Scan for the cell matching the given text and deliver its [x, y] coordinate at center. 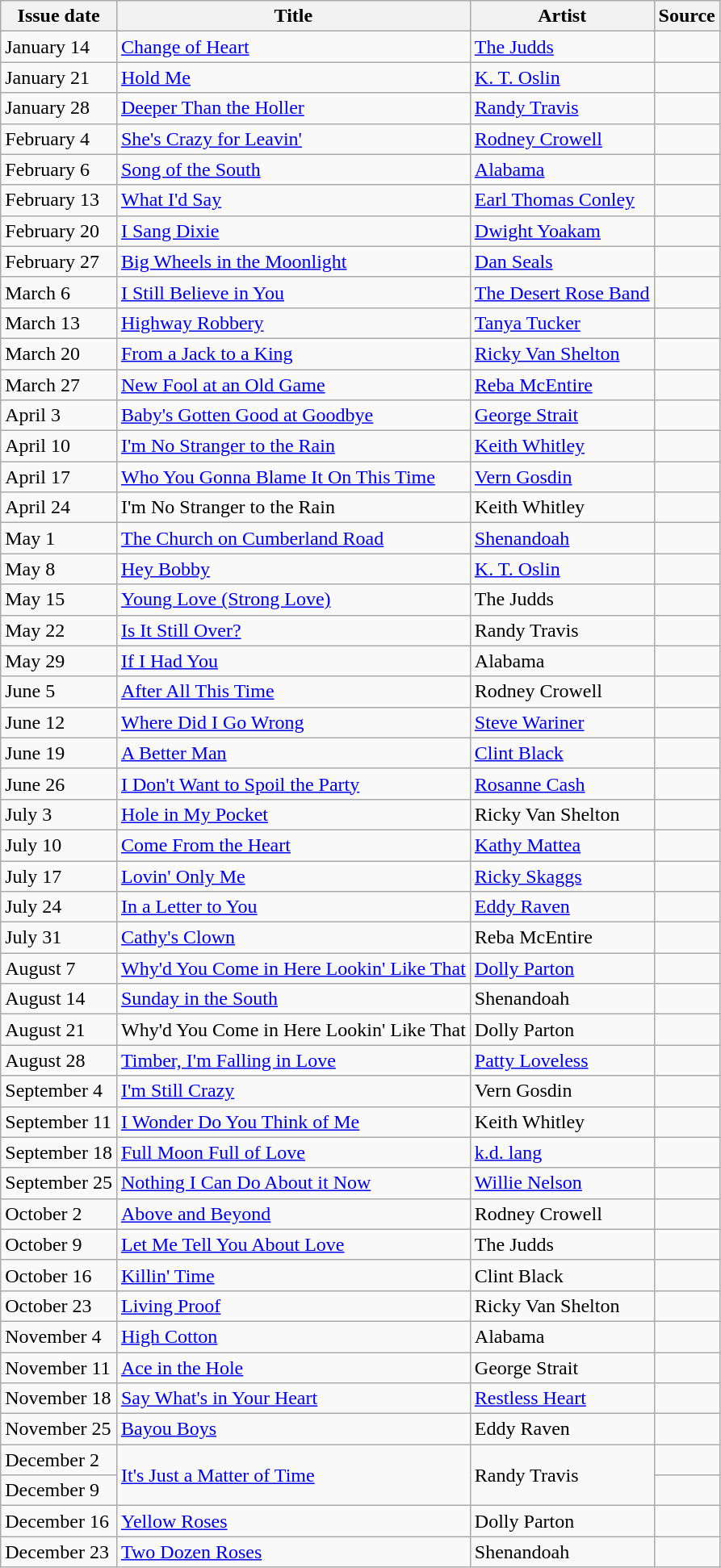
Come From the Heart [293, 845]
May 1 [59, 538]
Dan Seals [562, 261]
Say What's in Your Heart [293, 1399]
I Sang Dixie [293, 231]
January 14 [59, 47]
After All This Time [293, 692]
I'm Still Crazy [293, 1091]
I Wonder Do You Think of Me [293, 1122]
Bayou Boys [293, 1429]
Where Did I Go Wrong [293, 722]
If I Had You [293, 661]
April 10 [59, 446]
February 20 [59, 231]
Nothing I Can Do About it Now [293, 1183]
The Church on Cumberland Road [293, 538]
Restless Heart [562, 1399]
Hole in My Pocket [293, 814]
Source [686, 16]
Big Wheels in the Moonlight [293, 261]
October 16 [59, 1275]
May 29 [59, 661]
July 17 [59, 876]
Yellow Roses [293, 1521]
July 3 [59, 814]
Patty Loveless [562, 1060]
December 23 [59, 1552]
September 4 [59, 1091]
In a Letter to You [293, 907]
September 25 [59, 1183]
December 9 [59, 1491]
December 16 [59, 1521]
December 2 [59, 1460]
April 3 [59, 416]
Willie Nelson [562, 1183]
Who You Gonna Blame It On This Time [293, 477]
Killin' Time [293, 1275]
Young Love (Strong Love) [293, 600]
I Don't Want to Spoil the Party [293, 784]
January 21 [59, 77]
June 12 [59, 722]
May 8 [59, 569]
Hey Bobby [293, 569]
March 13 [59, 323]
July 31 [59, 938]
The Desert Rose Band [562, 292]
November 18 [59, 1399]
Title [293, 16]
Living Proof [293, 1306]
March 6 [59, 292]
Baby's Gotten Good at Goodbye [293, 416]
I Still Believe in You [293, 292]
February 4 [59, 139]
Issue date [59, 16]
October 2 [59, 1214]
February 27 [59, 261]
Song of the South [293, 169]
September 18 [59, 1152]
Ricky Skaggs [562, 876]
March 20 [59, 353]
Above and Beyond [293, 1214]
From a Jack to a King [293, 353]
Lovin' Only Me [293, 876]
August 14 [59, 999]
Cathy's Clown [293, 938]
July 24 [59, 907]
January 28 [59, 108]
Let Me Tell You About Love [293, 1244]
Is It Still Over? [293, 630]
Earl Thomas Conley [562, 200]
November 25 [59, 1429]
Deeper Than the Holler [293, 108]
February 6 [59, 169]
November 11 [59, 1368]
June 26 [59, 784]
Dwight Yoakam [562, 231]
Hold Me [293, 77]
Tanya Tucker [562, 323]
A Better Man [293, 753]
July 10 [59, 845]
June 5 [59, 692]
August 7 [59, 968]
August 28 [59, 1060]
Change of Heart [293, 47]
October 23 [59, 1306]
February 13 [59, 200]
Artist [562, 16]
High Cotton [293, 1336]
Ace in the Hole [293, 1368]
Highway Robbery [293, 323]
Sunday in the South [293, 999]
What I'd Say [293, 200]
November 4 [59, 1336]
Kathy Mattea [562, 845]
Timber, I'm Falling in Love [293, 1060]
k.d. lang [562, 1152]
May 22 [59, 630]
April 17 [59, 477]
September 11 [59, 1122]
Two Dozen Roses [293, 1552]
New Fool at an Old Game [293, 385]
Full Moon Full of Love [293, 1152]
June 19 [59, 753]
Steve Wariner [562, 722]
March 27 [59, 385]
She's Crazy for Leavin' [293, 139]
October 9 [59, 1244]
August 21 [59, 1030]
Rosanne Cash [562, 784]
May 15 [59, 600]
It's Just a Matter of Time [293, 1475]
April 24 [59, 508]
